Provide the (x, y) coordinate of the cell's center where the given text is located.  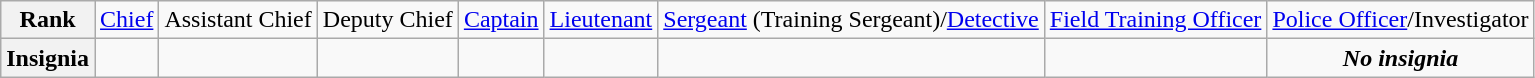
Police Officer/Investigator (1400, 20)
Assistant Chief (238, 20)
Captain (501, 20)
Chief (127, 20)
Lieutenant (601, 20)
Deputy Chief (388, 20)
Sergeant (Training Sergeant)/Detective (852, 20)
Insignia (48, 58)
Rank (48, 20)
No insignia (1400, 58)
Field Training Officer (1156, 20)
